Output the (x, y) coordinate of the center of the cell containing the given text.  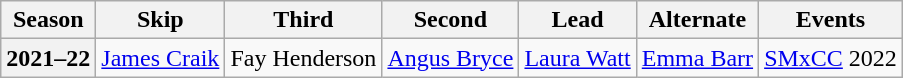
Third (304, 20)
Emma Barr (697, 58)
SMxCC 2022 (831, 58)
James Craik (160, 58)
Second (450, 20)
Laura Watt (578, 58)
Angus Bryce (450, 58)
Season (48, 20)
Skip (160, 20)
Events (831, 20)
Fay Henderson (304, 58)
Alternate (697, 20)
Lead (578, 20)
2021–22 (48, 58)
